Output the (x, y) coordinate of the center of the cell containing the given text.  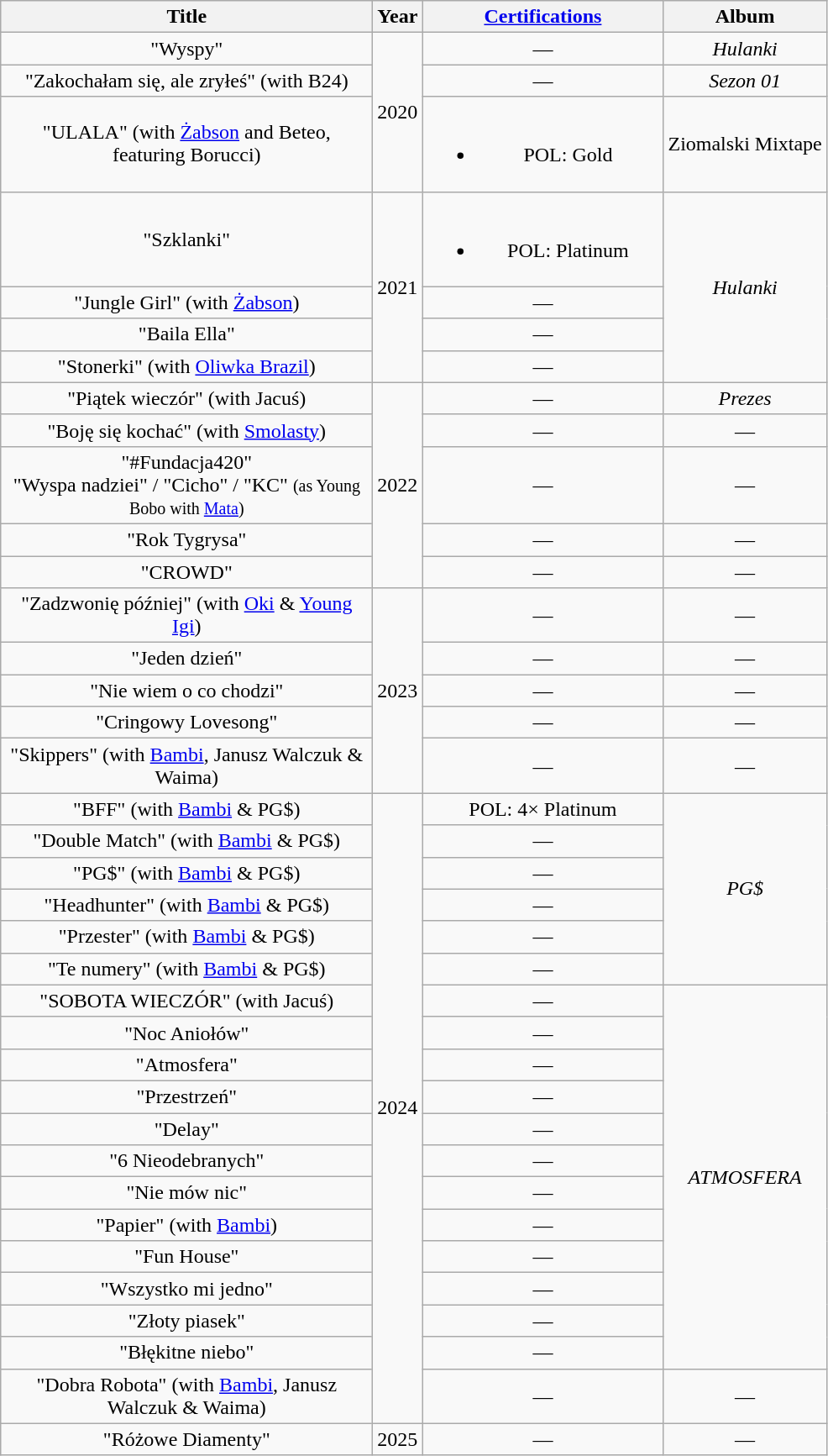
"Wszystko mi jedno" (186, 1289)
Album (745, 17)
PG$ (745, 889)
"Fun House" (186, 1257)
2020 (398, 113)
Year (398, 17)
"Piątek wieczór" (with Jacuś) (186, 398)
"Przester" (with Bambi & PG$) (186, 937)
"Wyspy" (186, 49)
"Cringowy Lovesong" (186, 723)
"Szklanki" (186, 239)
"Delay" (186, 1128)
ATMOSFERA (745, 1176)
"Noc Aniołów" (186, 1033)
"Stonerki" (with Oliwka Brazil) (186, 366)
"Rok Tygrysa" (186, 539)
2024 (398, 1108)
"Boję się kochać" (with Smolasty) (186, 430)
"Nie mów nic" (186, 1193)
Prezes (745, 398)
"SOBOTA WIECZÓR" (with Jacuś) (186, 1001)
"Baila Ella" (186, 334)
2021 (398, 287)
"Dobra Robota" (with Bambi, Janusz Walczuk & Waima) (186, 1396)
Ziomalski Mixtape (745, 145)
"Przestrzeń" (186, 1096)
POL: Platinum (542, 239)
"Nie wiem o co chodzi" (186, 691)
"PG$" (with Bambi & PG$) (186, 873)
"Skippers" (with Bambi, Janusz Walczuk & Waima) (186, 766)
"CROWD" (186, 572)
"Zadzwonię później" (with Oki & Young Igi) (186, 615)
"Złoty piasek" (186, 1321)
2022 (398, 485)
"BFF" (with Bambi & PG$) (186, 809)
POL: 4× Platinum (542, 809)
"Headhunter" (with Bambi & PG$) (186, 905)
"Jeden dzień" (186, 659)
2023 (398, 691)
"Atmosfera" (186, 1064)
POL: Gold (542, 145)
"Błękitne niebo" (186, 1353)
"Double Match" (with Bambi & PG$) (186, 841)
"Różowe Diamenty" (186, 1439)
"6 Nieodebranych" (186, 1161)
"Papier" (with Bambi) (186, 1225)
Certifications (542, 17)
"Jungle Girl" (with Żabson) (186, 302)
"Zakochałam się, ale zryłeś" (with B24) (186, 81)
"ULALA" (with Żabson and Beteo, featuring Borucci) (186, 145)
"#Fundacja420""Wyspa nadziei" / "Cicho" / "KC" (as Young Bobo with Mata) (186, 485)
2025 (398, 1439)
Title (186, 17)
Sezon 01 (745, 81)
"Te numery" (with Bambi & PG$) (186, 969)
